For the text-containing cell, return its midpoint in (x, y) coordinate format. 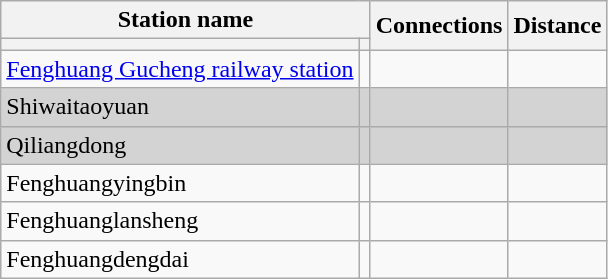
Station name (186, 20)
Fenghuanglansheng (180, 221)
Distance (558, 26)
Shiwaitaoyuan (180, 107)
Fenghuangdengdai (180, 259)
Connections (439, 26)
Qiliangdong (180, 145)
Fenghuang Gucheng railway station (180, 69)
Fenghuangyingbin (180, 183)
